For the text-containing cell, return its midpoint in [x, y] coordinate format. 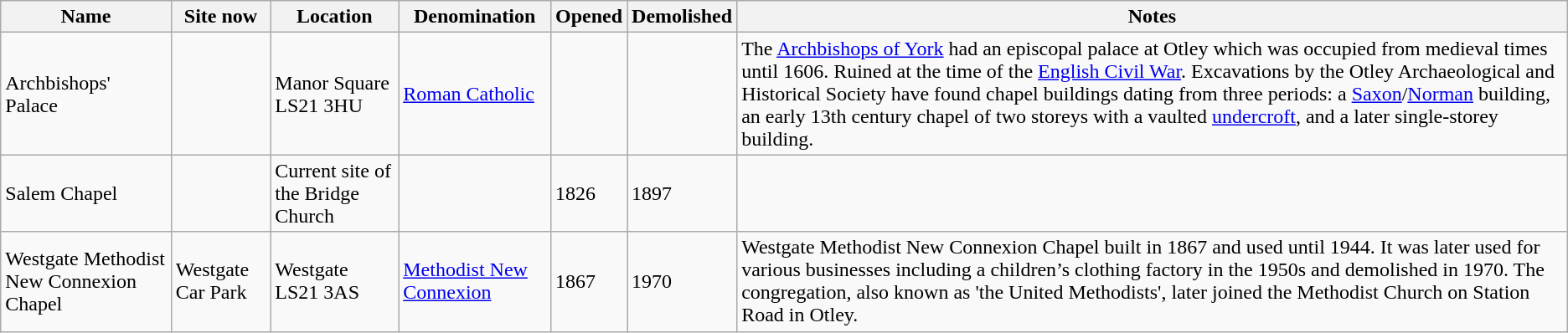
Notes [1153, 17]
Westgate Car Park [220, 281]
Roman Catholic [475, 94]
1867 [588, 281]
Current site of the Bridge Church [335, 193]
1970 [682, 281]
WestgateLS21 3AS [335, 281]
1826 [588, 193]
Site now [220, 17]
Archbishops' Palace [86, 94]
Name [86, 17]
1897 [682, 193]
Methodist New Connexion [475, 281]
Opened [588, 17]
Demolished [682, 17]
Salem Chapel [86, 193]
Westgate Methodist New Connexion Chapel [86, 281]
Denomination [475, 17]
Location [335, 17]
Manor Square LS21 3HU [335, 94]
